Extract the [x, y] coordinate from the center of the cell holding the provided text.  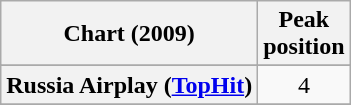
Russia Airplay (TopHit) [130, 85]
Chart (2009) [130, 34]
Peakposition [304, 34]
4 [304, 85]
